Provide the (x, y) coordinate of the cell's center where the given text is located.  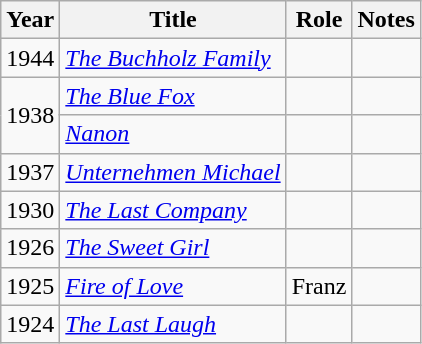
1938 (30, 115)
Franz (319, 286)
Notes (386, 20)
The Last Company (173, 210)
Title (173, 20)
The Sweet Girl (173, 248)
The Blue Fox (173, 96)
1924 (30, 324)
1937 (30, 172)
1926 (30, 248)
Role (319, 20)
Year (30, 20)
The Buchholz Family (173, 58)
The Last Laugh (173, 324)
Unternehmen Michael (173, 172)
Fire of Love (173, 286)
Nanon (173, 134)
1944 (30, 58)
1925 (30, 286)
1930 (30, 210)
